Return the (X, Y) coordinate for the center point of the cell that contains the specified text.  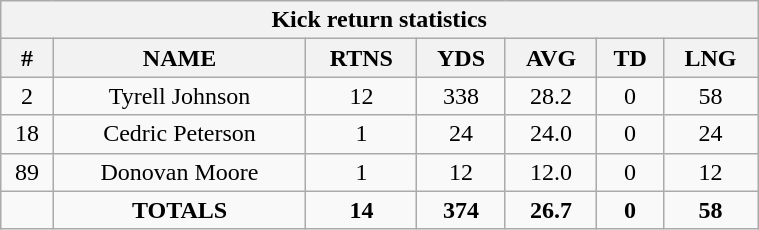
2 (27, 96)
# (27, 58)
Cedric Peterson (180, 134)
Donovan Moore (180, 172)
26.7 (551, 210)
24.0 (551, 134)
14 (362, 210)
TOTALS (180, 210)
338 (461, 96)
Tyrell Johnson (180, 96)
12.0 (551, 172)
18 (27, 134)
374 (461, 210)
YDS (461, 58)
LNG (710, 58)
NAME (180, 58)
Kick return statistics (380, 20)
AVG (551, 58)
RTNS (362, 58)
89 (27, 172)
TD (630, 58)
28.2 (551, 96)
